Search for the cell housing the specified text and yield its (X, Y) center coordinate. 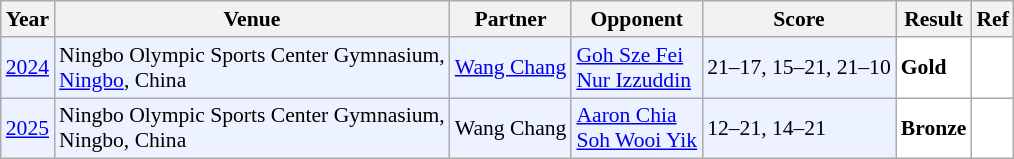
Year (28, 19)
Result (934, 19)
21–17, 15–21, 21–10 (799, 68)
Opponent (636, 19)
Venue (252, 19)
Partner (511, 19)
2024 (28, 68)
12–21, 14–21 (799, 128)
2025 (28, 128)
Goh Sze Fei Nur Izzuddin (636, 68)
Bronze (934, 128)
Aaron Chia Soh Wooi Yik (636, 128)
Ref (992, 19)
Score (799, 19)
Gold (934, 68)
